Scan for the cell matching the given text and deliver its [x, y] coordinate at center. 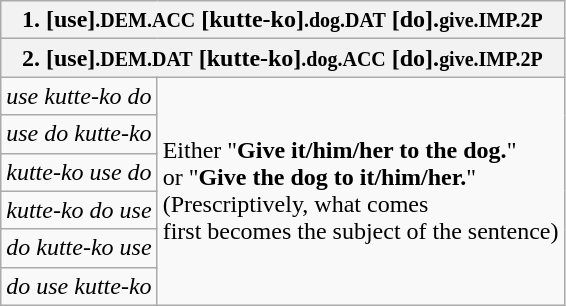
1. [use].DEM.ACC [kutte-ko].dog.DAT [do].give.IMP.2P [282, 20]
use kutte-ko do [79, 96]
2. [use].DEM.DAT [kutte-ko].dog.ACC [do].give.IMP.2P [282, 58]
kutte-ko do use [79, 210]
do kutte-ko use [79, 248]
use do kutte-ko [79, 134]
kutte-ko use do [79, 172]
do use kutte-ko [79, 286]
Either "Give it/him/her to the dog."or "Give the dog to it/him/her."(Prescriptively, what comesfirst becomes the subject of the sentence) [360, 191]
